Provide the (x, y) coordinate of the cell's center where the given text is located.  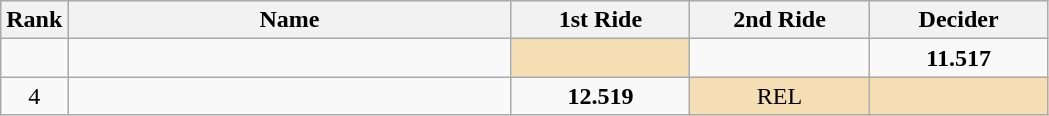
2nd Ride (780, 20)
12.519 (600, 96)
4 (34, 96)
Decider (958, 20)
REL (780, 96)
1st Ride (600, 20)
Name (290, 20)
11.517 (958, 58)
Rank (34, 20)
